Search for the cell housing the specified text and yield its [X, Y] center coordinate. 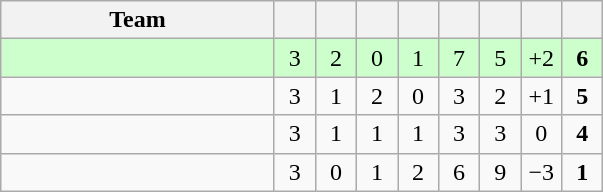
9 [500, 172]
+1 [542, 96]
7 [460, 58]
Team [138, 20]
+2 [542, 58]
−3 [542, 172]
4 [582, 134]
